Extract the [x, y] coordinate from the center of the cell holding the provided text.  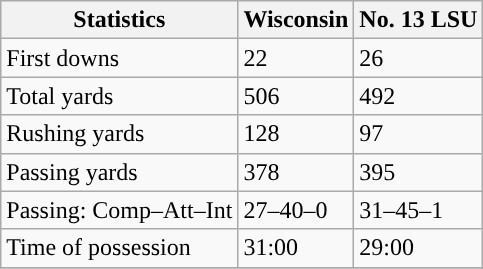
22 [296, 58]
31–45–1 [418, 210]
31:00 [296, 248]
Wisconsin [296, 20]
Passing yards [120, 172]
Statistics [120, 20]
29:00 [418, 248]
26 [418, 58]
Total yards [120, 96]
395 [418, 172]
492 [418, 96]
Passing: Comp–Att–Int [120, 210]
97 [418, 134]
No. 13 LSU [418, 20]
506 [296, 96]
27–40–0 [296, 210]
378 [296, 172]
128 [296, 134]
Time of possession [120, 248]
First downs [120, 58]
Rushing yards [120, 134]
